Capture the cell that displays the provided text and extract its [x, y] central coordinate. 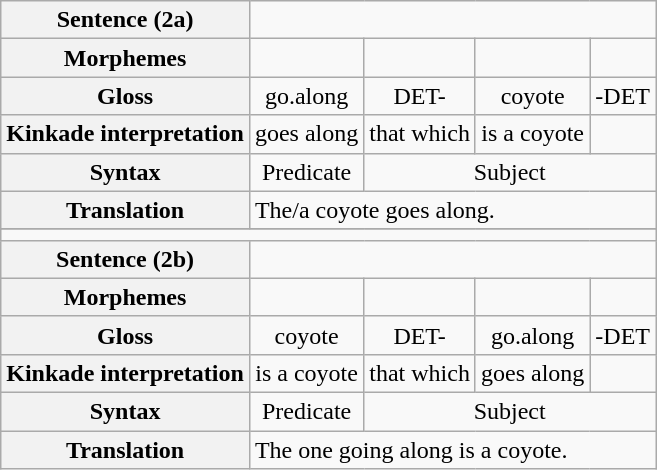
Sentence (2a) [126, 20]
The/a coyote goes along. [452, 210]
Sentence (2b) [126, 259]
The one going along is a coyote. [452, 449]
